From the cell containing the given text, extract its center point as (x, y) coordinate. 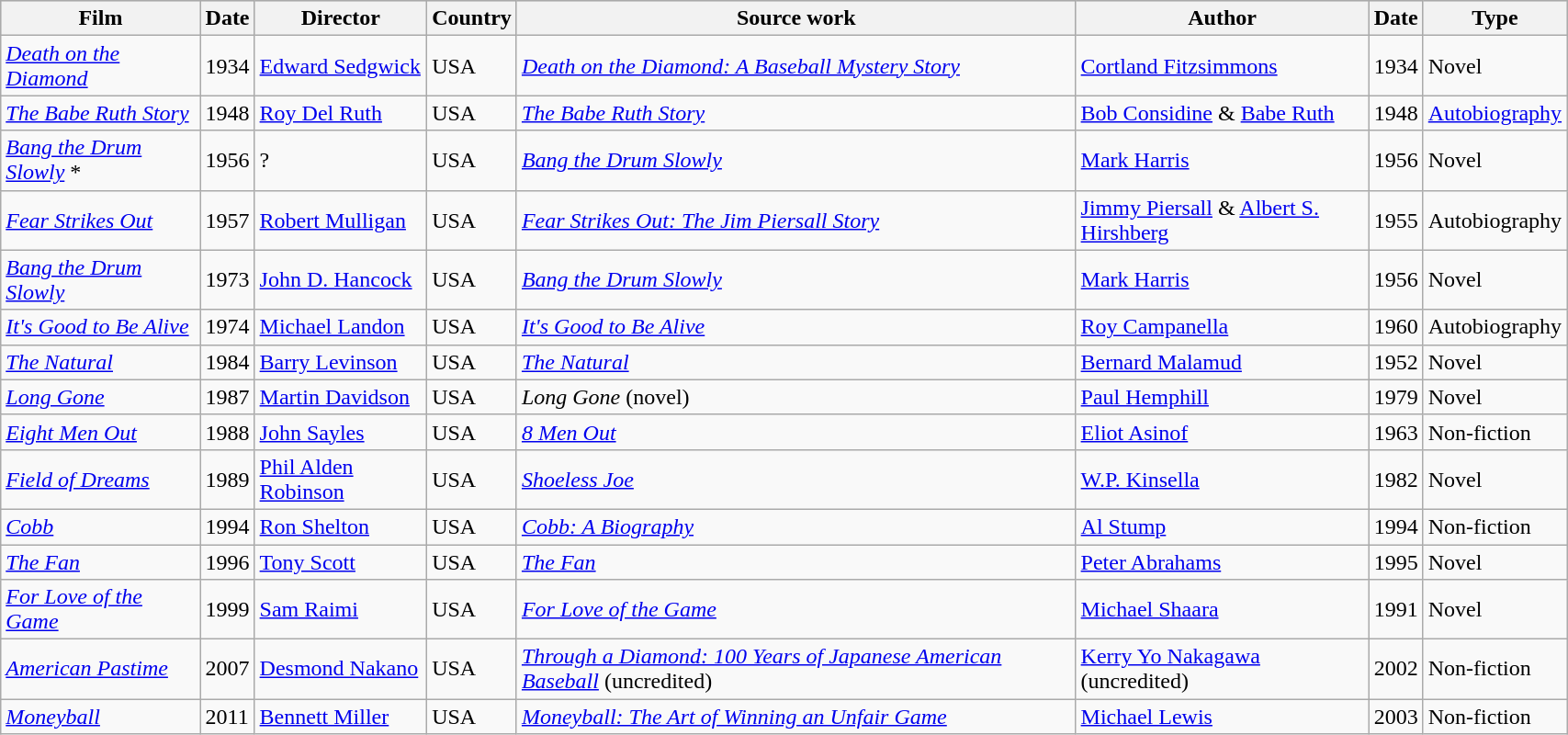
Paul Hemphill (1222, 397)
Martin Davidson (341, 397)
2011 (228, 717)
Roy Campanella (1222, 327)
John Sayles (341, 432)
W.P. Kinsella (1222, 480)
Cobb: A Biography (795, 526)
1955 (1396, 220)
Cortland Fitzsimmons (1222, 66)
1952 (1396, 362)
Phil Alden Robinson (341, 480)
1974 (228, 327)
Bennett Miller (341, 717)
Bernard Malamud (1222, 362)
Fear Strikes Out (101, 220)
Edward Sedgwick (341, 66)
Fear Strikes Out: The Jim Piersall Story (795, 220)
1996 (228, 561)
Eliot Asinof (1222, 432)
Michael Landon (341, 327)
Moneyball: The Art of Winning an Unfair Game (795, 717)
1982 (1396, 480)
Sam Raimi (341, 610)
Through a Diamond: 100 Years of Japanese American Baseball (uncredited) (795, 669)
1957 (228, 220)
Shoeless Joe (795, 480)
1963 (1396, 432)
1984 (228, 362)
Death on the Diamond: A Baseball Mystery Story (795, 66)
? (341, 160)
2003 (1396, 717)
Desmond Nakano (341, 669)
8 Men Out (795, 432)
Robert Mulligan (341, 220)
1987 (228, 397)
Eight Men Out (101, 432)
Long Gone (novel) (795, 397)
Barry Levinson (341, 362)
Type (1495, 18)
Moneyball (101, 717)
1995 (1396, 561)
1973 (228, 279)
1991 (1396, 610)
Jimmy Piersall & Albert S. Hirshberg (1222, 220)
Al Stump (1222, 526)
Author (1222, 18)
Tony Scott (341, 561)
Kerry Yo Nakagawa (uncredited) (1222, 669)
Bang the Drum Slowly * (101, 160)
Director (341, 18)
Peter Abrahams (1222, 561)
Cobb (101, 526)
1979 (1396, 397)
1988 (228, 432)
John D. Hancock (341, 279)
2007 (228, 669)
Film (101, 18)
Bob Considine & Babe Ruth (1222, 113)
Ron Shelton (341, 526)
1999 (228, 610)
1960 (1396, 327)
Source work (795, 18)
Michael Lewis (1222, 717)
Roy Del Ruth (341, 113)
Long Gone (101, 397)
1989 (228, 480)
Country (472, 18)
2002 (1396, 669)
Death on the Diamond (101, 66)
Michael Shaara (1222, 610)
Field of Dreams (101, 480)
American Pastime (101, 669)
